Extract the [X, Y] coordinate from the center of the cell holding the provided text.  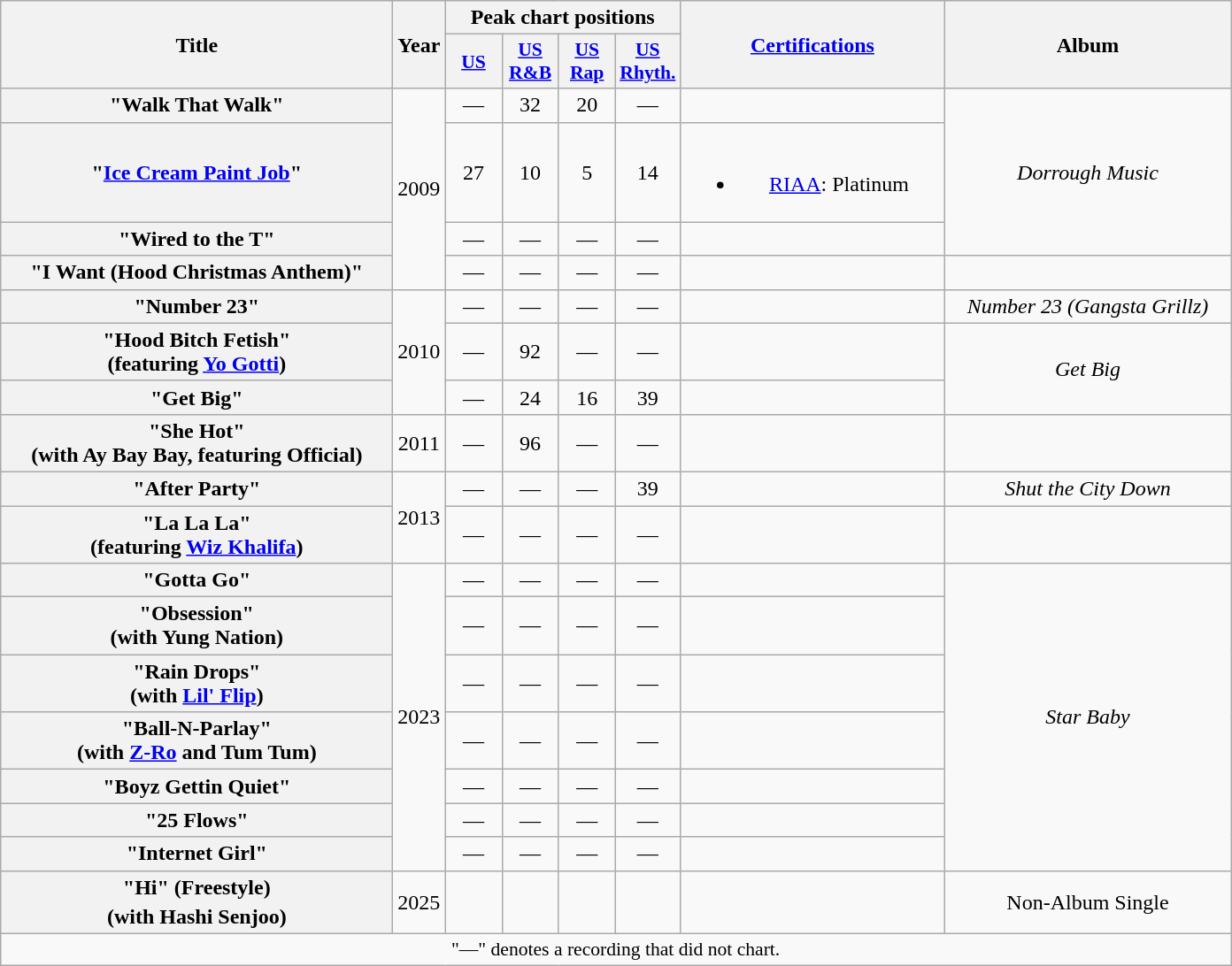
2011 [420, 442]
Title [196, 44]
"25 Flows" [196, 820]
"Ice Cream Paint Job" [196, 172]
"Gotta Go" [196, 580]
2009 [420, 189]
Year [420, 44]
Peak chart positions [563, 18]
2013 [420, 517]
"Obsession"(with Yung Nation) [196, 626]
"Hi" (Freestyle)(with Hashi Senjoo) [196, 902]
USRhyth. [648, 62]
"Walk That Walk" [196, 105]
Get Big [1087, 368]
20 [587, 105]
RIAA: Platinum [812, 172]
10 [530, 172]
32 [530, 105]
"Internet Girl" [196, 854]
2010 [420, 352]
16 [587, 397]
"Get Big" [196, 397]
"—" denotes a recording that did not chart. [616, 949]
"La La La"(featuring Wiz Khalifa) [196, 534]
"Boyz Gettin Quiet" [196, 786]
"Ball-N-Parlay"(with Z-Ro and Tum Tum) [196, 741]
Certifications [812, 44]
Star Baby [1087, 717]
92 [530, 352]
USRap [587, 62]
Number 23 (Gangsta Grillz) [1087, 306]
"Hood Bitch Fetish"(featuring Yo Gotti) [196, 352]
US [474, 62]
Shut the City Down [1087, 488]
14 [648, 172]
Non-Album Single [1087, 902]
5 [587, 172]
"Rain Drops"(with Lil' Flip) [196, 683]
"She Hot"(with Ay Bay Bay, featuring Official) [196, 442]
"Wired to the T" [196, 239]
2025 [420, 902]
96 [530, 442]
Dorrough Music [1087, 172]
"I Want (Hood Christmas Anthem)" [196, 272]
24 [530, 397]
"Number 23" [196, 306]
Album [1087, 44]
"After Party" [196, 488]
USR&B [530, 62]
2023 [420, 717]
27 [474, 172]
